Detect which cell encompasses the target text, then output its (X, Y) center coordinate. 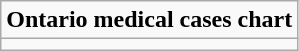
Ontario medical cases chart (150, 20)
